Search for the cell housing the specified text and yield its (X, Y) center coordinate. 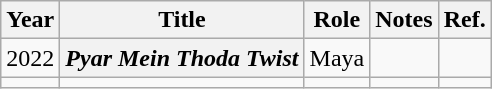
Maya (337, 58)
Ref. (464, 20)
Notes (404, 20)
2022 (30, 58)
Role (337, 20)
Pyar Mein Thoda Twist (182, 58)
Title (182, 20)
Year (30, 20)
